Output the (X, Y) coordinate of the center of the cell containing the given text.  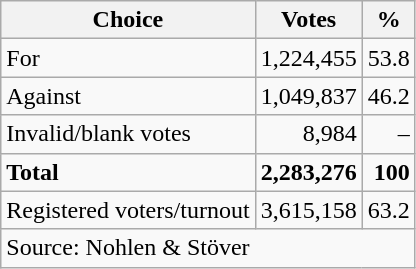
Against (128, 96)
53.8 (388, 58)
Invalid/blank votes (128, 134)
1,049,837 (308, 96)
Source: Nohlen & Stöver (208, 248)
2,283,276 (308, 172)
% (388, 20)
Registered voters/turnout (128, 210)
63.2 (388, 210)
100 (388, 172)
3,615,158 (308, 210)
Votes (308, 20)
8,984 (308, 134)
Total (128, 172)
Choice (128, 20)
– (388, 134)
For (128, 58)
1,224,455 (308, 58)
46.2 (388, 96)
